Return [x, y] of the center of cell containing provided text 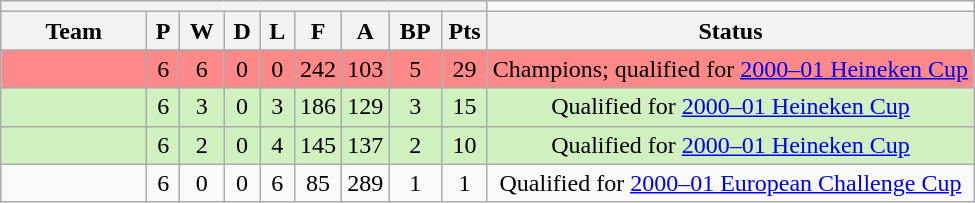
10 [465, 145]
D [242, 31]
L [277, 31]
29 [465, 69]
186 [318, 107]
Team [74, 31]
Champions; qualified for 2000–01 Heineken Cup [730, 69]
Qualified for 2000–01 European Challenge Cup [730, 183]
W [202, 31]
P [164, 31]
Status [730, 31]
F [318, 31]
289 [366, 183]
15 [465, 107]
129 [366, 107]
242 [318, 69]
85 [318, 183]
A [366, 31]
Pts [465, 31]
BP [416, 31]
103 [366, 69]
4 [277, 145]
5 [416, 69]
145 [318, 145]
137 [366, 145]
